Provide the (x, y) coordinate of the cell's center where the given text is located.  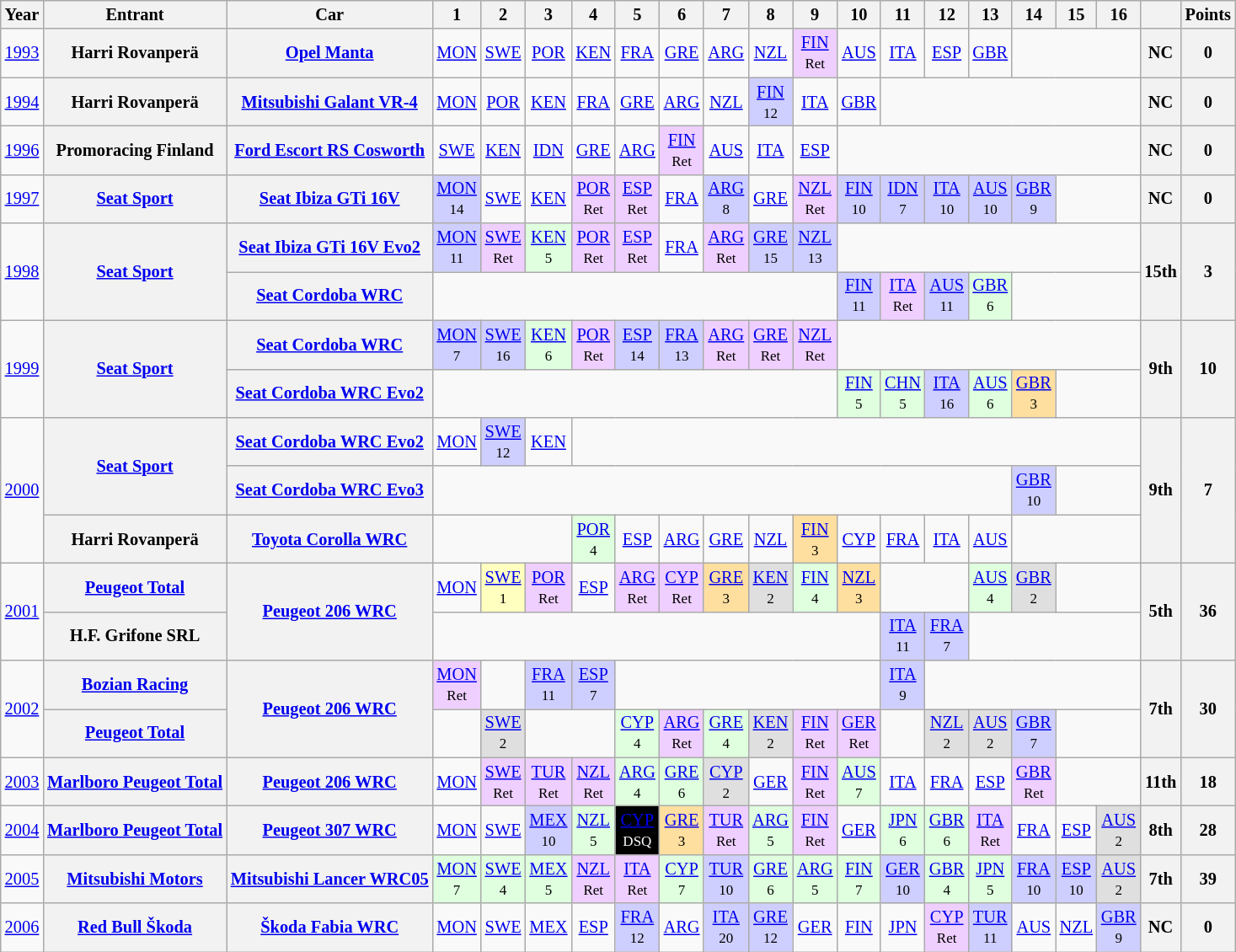
CYP4 (637, 733)
Bozian Racing (135, 685)
5 (637, 14)
Red Bull Škoda (135, 928)
5th (1161, 612)
FIN10 (859, 199)
GBR10 (1034, 490)
36 (1208, 612)
AUS4 (990, 587)
MONRet (457, 685)
CYP7 (682, 879)
MEX (548, 928)
NZL5 (593, 830)
Ford Escort RS Cosworth (330, 150)
FIN12 (770, 102)
SWE2 (504, 733)
GRERet (770, 345)
Mitsubishi Motors (135, 879)
GBRRet (1034, 782)
KEN5 (548, 248)
AUS7 (859, 782)
SWE4 (504, 879)
ESP14 (637, 345)
GRE4 (726, 733)
FRA11 (548, 685)
FIN (859, 928)
CYP (859, 539)
Seat Ibiza GTi 16V Evo2 (330, 248)
Entrant (135, 14)
ESP7 (593, 685)
39 (1208, 879)
AUS10 (990, 199)
Promoracing Finland (135, 150)
FIN7 (859, 879)
14 (1034, 14)
2004 (22, 830)
CHN5 (903, 393)
FIN11 (859, 296)
SWE1 (504, 587)
2 (504, 14)
AUS6 (990, 393)
1 (457, 14)
MON14 (457, 199)
JPN5 (990, 879)
Points (1208, 14)
18 (1208, 782)
ITA10 (947, 199)
2000 (22, 490)
GBR7 (1034, 733)
6 (682, 14)
ITA9 (903, 685)
AUS11 (947, 296)
2003 (22, 782)
GERRet (859, 733)
MEX5 (548, 879)
28 (1208, 830)
SWE12 (504, 441)
FRA7 (947, 636)
15th (1161, 271)
9 (816, 14)
TUR11 (990, 928)
16 (1119, 14)
FRA13 (682, 345)
IDN (548, 150)
FRA10 (1034, 879)
ITA11 (903, 636)
1996 (22, 150)
11 (903, 14)
JPN6 (903, 830)
Seat Cordoba WRC Evo3 (330, 490)
MON11 (457, 248)
1997 (22, 199)
NZL3 (859, 587)
Car (330, 14)
13 (990, 14)
GRE15 (770, 248)
FIN4 (816, 587)
FIN5 (859, 393)
GER10 (903, 879)
Mitsubishi Lancer WRC05 (330, 879)
11th (1161, 782)
ESP10 (1077, 879)
Opel Manta (330, 53)
FIN3 (816, 539)
Mitsubishi Galant VR-4 (330, 102)
H.F. Grifone SRL (135, 636)
2005 (22, 879)
FRA12 (637, 928)
ITA20 (726, 928)
Peugeot 307 WRC (330, 830)
ARG8 (726, 199)
1999 (22, 369)
15 (1077, 14)
ITA16 (947, 393)
12 (947, 14)
NZL2 (947, 733)
MEX10 (548, 830)
2006 (22, 928)
4 (593, 14)
CYP2 (726, 782)
CYPDSQ (637, 830)
30 (1208, 709)
GBR4 (947, 879)
2002 (22, 709)
SWE16 (504, 345)
Toyota Corolla WRC (330, 539)
GRE12 (770, 928)
8 (770, 14)
JPN (903, 928)
1998 (22, 271)
ARG4 (637, 782)
8th (1161, 830)
GBR3 (1034, 393)
Seat Ibiza GTi 16V (330, 199)
TUR10 (726, 879)
Škoda Fabia WRC (330, 928)
2001 (22, 612)
KEN6 (548, 345)
1994 (22, 102)
NZL13 (816, 248)
Year (22, 14)
IDN7 (903, 199)
POR4 (593, 539)
GBR2 (1034, 587)
1993 (22, 53)
